Identify which cell holds the provided text, then report its [X, Y] central coordinate. 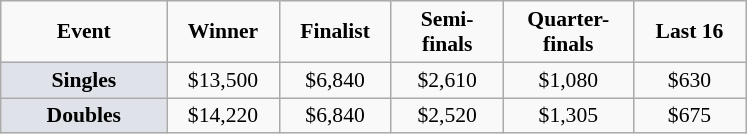
Winner [223, 32]
$13,500 [223, 80]
$630 [689, 80]
Last 16 [689, 32]
$2,520 [447, 116]
Semi-finals [447, 32]
Quarter-finals [568, 32]
$14,220 [223, 116]
Finalist [335, 32]
$1,305 [568, 116]
Doubles [84, 116]
$2,610 [447, 80]
$1,080 [568, 80]
Singles [84, 80]
Event [84, 32]
$675 [689, 116]
